Scan for the cell matching the given text and deliver its [X, Y] coordinate at center. 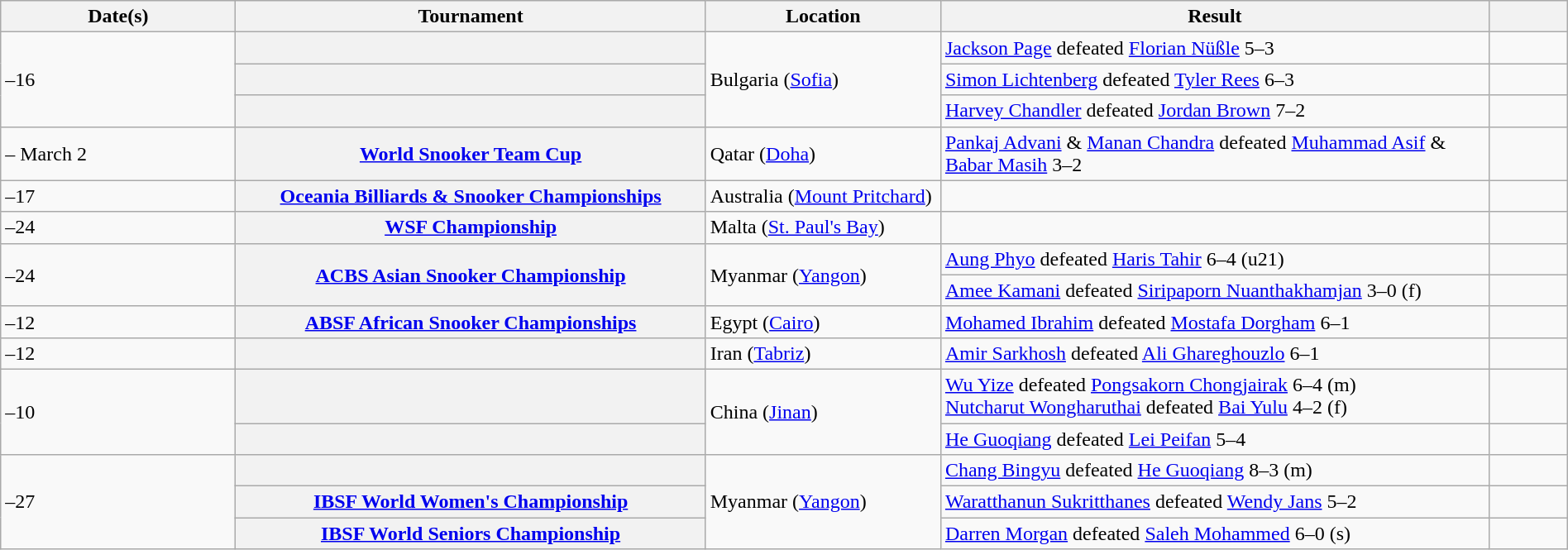
Tournament [471, 17]
Result [1214, 17]
Harvey Chandler defeated Jordan Brown 7–2 [1214, 111]
–17 [118, 196]
ACBS Asian Snooker Championship [471, 275]
Waratthanun Sukritthanes defeated Wendy Jans 5–2 [1214, 502]
Egypt (Cairo) [823, 322]
Location [823, 17]
Date(s) [118, 17]
Amir Sarkhosh defeated Ali Ghareghouzlo 6–1 [1214, 353]
ABSF African Snooker Championships [471, 322]
Pankaj Advani & Manan Chandra defeated Muhammad Asif & Babar Masih 3–2 [1214, 154]
Malta (St. Paul's Bay) [823, 227]
He Guoqiang defeated Lei Peifan 5–4 [1214, 439]
Jackson Page defeated Florian Nüßle 5–3 [1214, 48]
Australia (Mount Pritchard) [823, 196]
WSF Championship [471, 227]
Aung Phyo defeated Haris Tahir 6–4 (u21) [1214, 259]
–10 [118, 412]
Iran (Tabriz) [823, 353]
Wu Yize defeated Pongsakorn Chongjairak 6–4 (m) Nutcharut Wongharuthai defeated Bai Yulu 4–2 (f) [1214, 395]
IBSF World Women's Championship [471, 502]
Bulgaria (Sofia) [823, 79]
World Snooker Team Cup [471, 154]
–16 [118, 79]
Simon Lichtenberg defeated Tyler Rees 6–3 [1214, 79]
Oceania Billiards & Snooker Championships [471, 196]
Qatar (Doha) [823, 154]
Darren Morgan defeated Saleh Mohammed 6–0 (s) [1214, 533]
– March 2 [118, 154]
–27 [118, 502]
IBSF World Seniors Championship [471, 533]
Amee Kamani defeated Siripaporn Nuanthakhamjan 3–0 (f) [1214, 290]
Mohamed Ibrahim defeated Mostafa Dorgham 6–1 [1214, 322]
China (Jinan) [823, 412]
Chang Bingyu defeated He Guoqiang 8–3 (m) [1214, 471]
